From the cell containing the given text, extract its center point as [X, Y] coordinate. 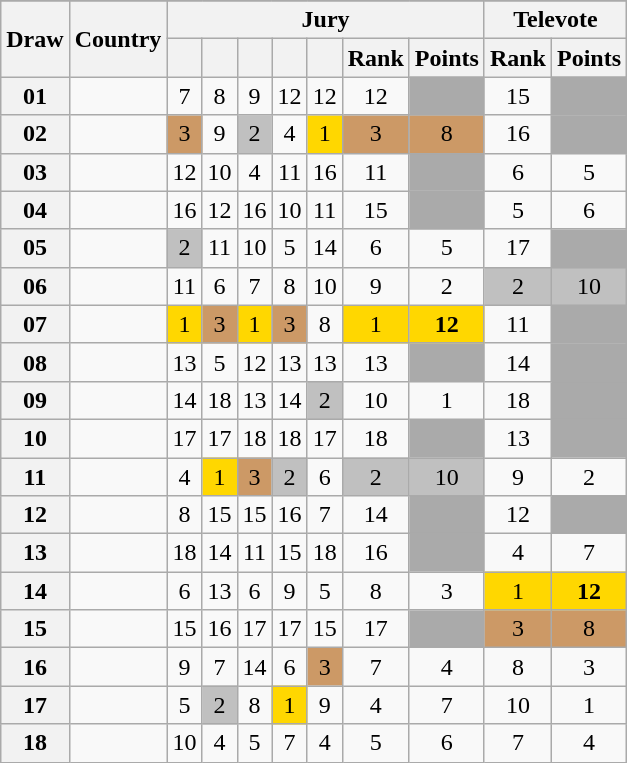
Televote [555, 20]
08 [35, 362]
05 [35, 248]
07 [35, 324]
03 [35, 172]
Jury [326, 20]
02 [35, 134]
Country [118, 39]
04 [35, 210]
01 [35, 96]
Draw [35, 39]
06 [35, 286]
09 [35, 400]
